From the cell containing the given text, extract its center point as [X, Y] coordinate. 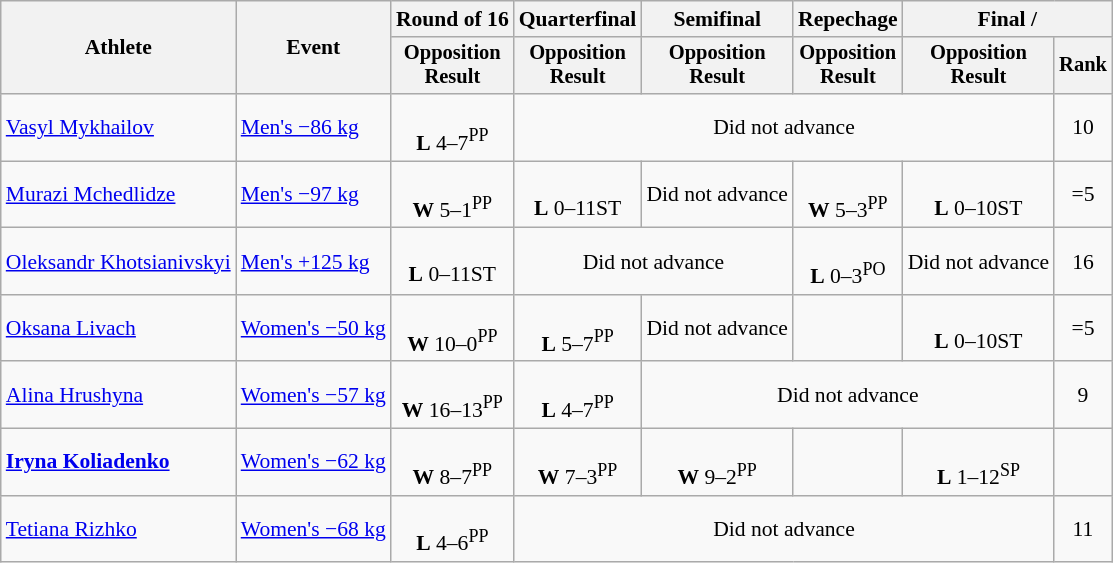
W 10–0PP [452, 328]
Vasyl Mykhailov [118, 128]
Athlete [118, 48]
Women's −50 kg [314, 328]
Alina Hrushyna [118, 396]
11 [1083, 528]
Iryna Koliadenko [118, 462]
Murazi Mchedlidze [118, 194]
Men's +125 kg [314, 262]
9 [1083, 396]
Repechage [848, 19]
Oksana Livach [118, 328]
Men's −97 kg [314, 194]
10 [1083, 128]
W 16–13PP [452, 396]
Tetiana Rizhko [118, 528]
Women's −68 kg [314, 528]
W 9–2PP [717, 462]
Event [314, 48]
L 5–7PP [578, 328]
W 5–1PP [452, 194]
16 [1083, 262]
Final / [1008, 19]
Quarterfinal [578, 19]
L 1–12SP [979, 462]
Round of 16 [452, 19]
Women's −57 kg [314, 396]
Oleksandr Khotsianivskyi [118, 262]
Women's −62 kg [314, 462]
Men's −86 kg [314, 128]
L 4–6PP [452, 528]
Semifinal [717, 19]
L 0–3PO [848, 262]
W 8–7PP [452, 462]
W 7–3PP [578, 462]
Rank [1083, 66]
W 5–3PP [848, 194]
